Provide the (X, Y) coordinate of the cell's center where the given text is located.  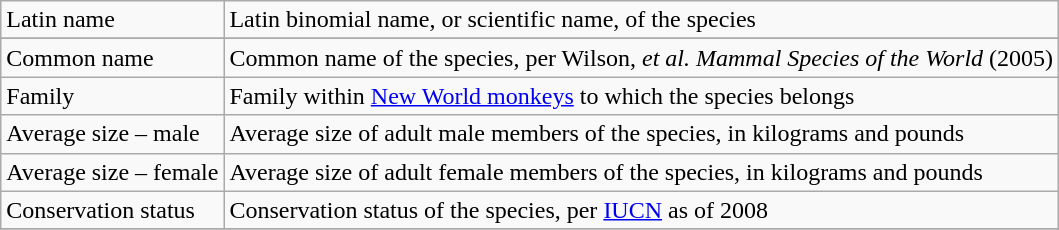
Latin name (112, 20)
Latin binomial name, or scientific name, of the species (642, 20)
Conservation status (112, 210)
Family (112, 96)
Average size – male (112, 134)
Common name of the species, per Wilson, et al. Mammal Species of the World (2005) (642, 58)
Average size of adult female members of the species, in kilograms and pounds (642, 172)
Average size – female (112, 172)
Conservation status of the species, per IUCN as of 2008 (642, 210)
Common name (112, 58)
Average size of adult male members of the species, in kilograms and pounds (642, 134)
Family within New World monkeys to which the species belongs (642, 96)
